Determine the [x, y] coordinate at the center of the cell enclosing the given text.  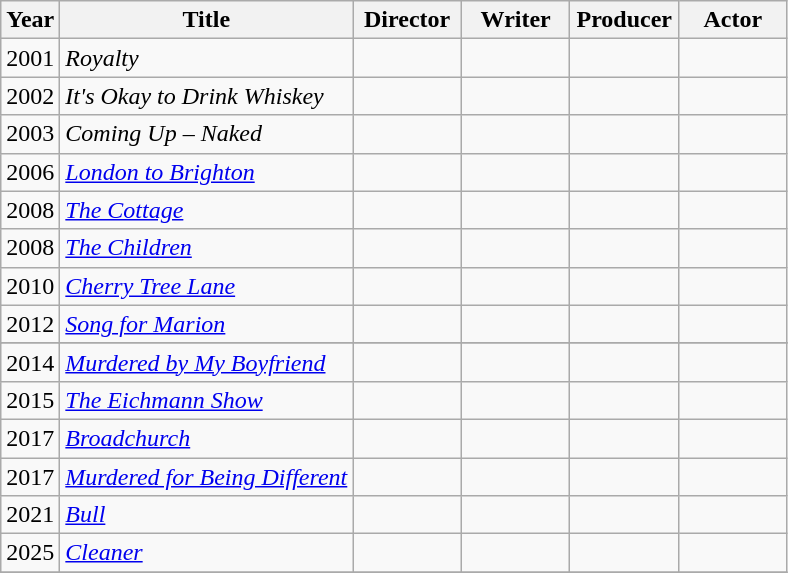
It's Okay to Drink Whiskey [206, 96]
Writer [516, 20]
The Cottage [206, 210]
2025 [30, 553]
2002 [30, 96]
Broadchurch [206, 438]
Cleaner [206, 553]
Murdered by My Boyfriend [206, 362]
Coming Up – Naked [206, 134]
Bull [206, 515]
Director [408, 20]
The Children [206, 248]
Producer [624, 20]
Song for Marion [206, 324]
Actor [734, 20]
2010 [30, 286]
2012 [30, 324]
Year [30, 20]
2015 [30, 400]
2003 [30, 134]
The Eichmann Show [206, 400]
London to Brighton [206, 172]
2006 [30, 172]
2021 [30, 515]
2001 [30, 58]
2014 [30, 362]
Cherry Tree Lane [206, 286]
Murdered for Being Different [206, 477]
Royalty [206, 58]
Title [206, 20]
